Pinpoint the cell where the given text exists, returning its (X, Y) midpoint coordinate. 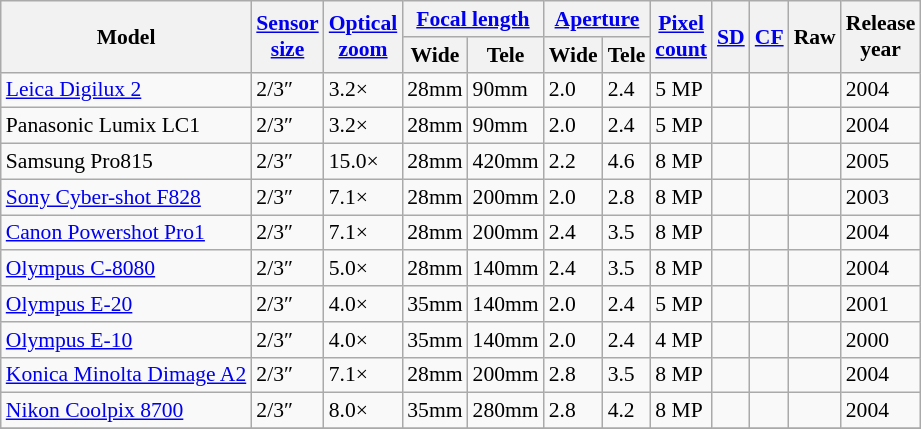
2005 (881, 162)
8.0× (363, 411)
Sony Cyber-shot F828 (126, 197)
Model (126, 36)
Raw (815, 36)
2000 (881, 340)
Focal length (472, 19)
4 MP (681, 340)
Sensorsize (287, 36)
Konica Minolta Dimage A2 (126, 375)
Aperture (598, 19)
Olympus E-20 (126, 304)
Releaseyear (881, 36)
Panasonic Lumix LC1 (126, 126)
Olympus E-10 (126, 340)
Samsung Pro815 (126, 162)
420mm (506, 162)
Leica Digilux 2 (126, 90)
4.6 (627, 162)
2003 (881, 197)
Pixelcount (681, 36)
CF (770, 36)
4.2 (627, 411)
5.0× (363, 269)
280mm (506, 411)
Opticalzoom (363, 36)
Olympus C-8080 (126, 269)
SD (731, 36)
15.0× (363, 162)
2.2 (574, 162)
Nikon Coolpix 8700 (126, 411)
Canon Powershot Pro1 (126, 233)
2001 (881, 304)
